Pinpoint the cell where the given text exists, returning its [x, y] midpoint coordinate. 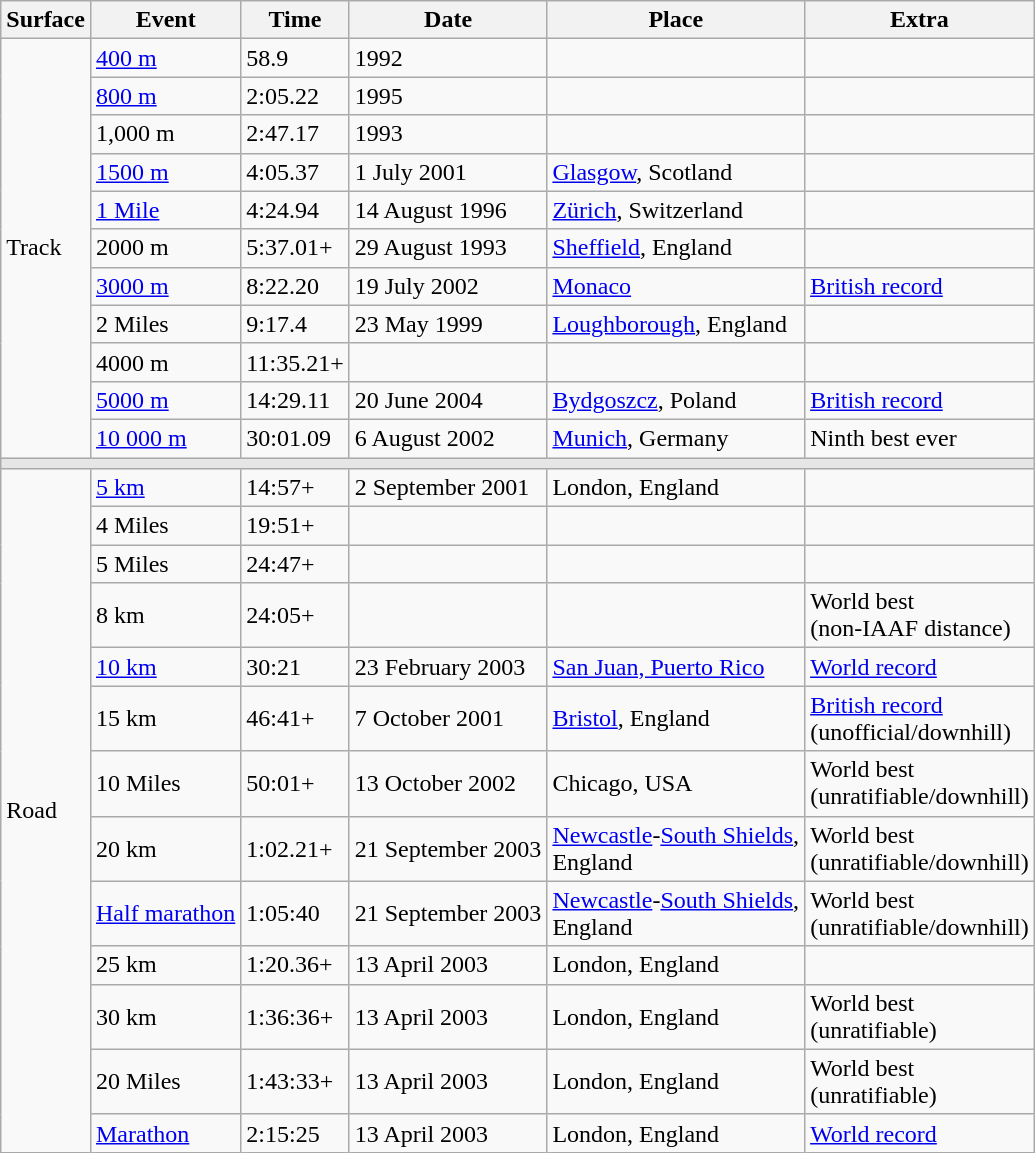
50:01+ [295, 784]
1:43:33+ [295, 1082]
4:24.94 [295, 210]
1:05:40 [295, 914]
Place [676, 20]
30:21 [295, 667]
World best(non-IAAF distance) [920, 616]
3000 m [165, 286]
Marathon [165, 1133]
1995 [448, 96]
Half marathon [165, 914]
23 February 2003 [448, 667]
10 Miles [165, 784]
Event [165, 20]
10 000 m [165, 438]
Monaco [676, 286]
800 m [165, 96]
1:36:36+ [295, 1016]
1993 [448, 134]
Bristol, England [676, 718]
20 km [165, 848]
Time [295, 20]
Ninth best ever [920, 438]
5000 m [165, 400]
Road [46, 811]
29 August 1993 [448, 248]
20 June 2004 [448, 400]
2 September 2001 [448, 488]
14:29.11 [295, 400]
Track [46, 248]
Date [448, 20]
19:51+ [295, 526]
2:05.22 [295, 96]
2:15:25 [295, 1133]
1 Mile [165, 210]
11:35.21+ [295, 362]
15 km [165, 718]
58.9 [295, 58]
Surface [46, 20]
Chicago, USA [676, 784]
Munich, Germany [676, 438]
24:47+ [295, 564]
Glasgow, Scotland [676, 172]
14 August 1996 [448, 210]
1:20.36+ [295, 965]
13 October 2002 [448, 784]
4:05.37 [295, 172]
4000 m [165, 362]
24:05+ [295, 616]
9:17.4 [295, 324]
7 October 2001 [448, 718]
1:02.21+ [295, 848]
1 July 2001 [448, 172]
5 Miles [165, 564]
2000 m [165, 248]
25 km [165, 965]
2 Miles [165, 324]
5 km [165, 488]
20 Miles [165, 1082]
23 May 1999 [448, 324]
Loughborough, England [676, 324]
19 July 2002 [448, 286]
Extra [920, 20]
1500 m [165, 172]
400 m [165, 58]
10 km [165, 667]
Sheffield, England [676, 248]
2:47.17 [295, 134]
5:37.01+ [295, 248]
Bydgoszcz, Poland [676, 400]
46:41+ [295, 718]
Zürich, Switzerland [676, 210]
30:01.09 [295, 438]
6 August 2002 [448, 438]
30 km [165, 1016]
British record(unofficial/downhill) [920, 718]
4 Miles [165, 526]
San Juan, Puerto Rico [676, 667]
8 km [165, 616]
8:22.20 [295, 286]
14:57+ [295, 488]
1,000 m [165, 134]
1992 [448, 58]
